Return the (X, Y) coordinate for the center point of the cell that contains the specified text.  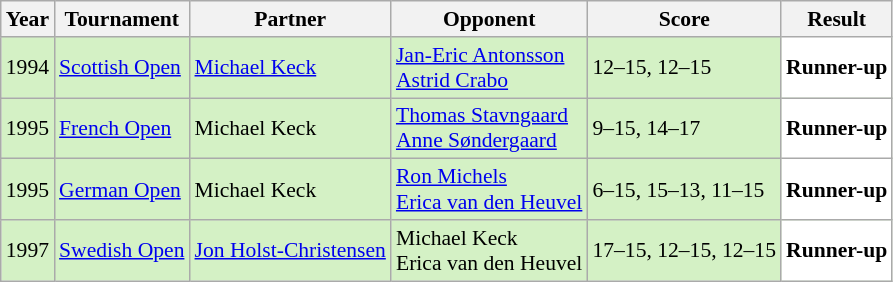
Result (836, 19)
Thomas Stavngaard Anne Søndergaard (490, 128)
Opponent (490, 19)
Scottish Open (122, 68)
1994 (28, 68)
Swedish Open (122, 250)
Michael Keck Erica van den Heuvel (490, 250)
German Open (122, 190)
6–15, 15–13, 11–15 (684, 190)
Jon Holst-Christensen (290, 250)
9–15, 14–17 (684, 128)
Partner (290, 19)
Score (684, 19)
12–15, 12–15 (684, 68)
1997 (28, 250)
Ron Michels Erica van den Heuvel (490, 190)
French Open (122, 128)
Tournament (122, 19)
Year (28, 19)
Jan-Eric Antonsson Astrid Crabo (490, 68)
17–15, 12–15, 12–15 (684, 250)
